For the text-containing cell, return its midpoint in [X, Y] coordinate format. 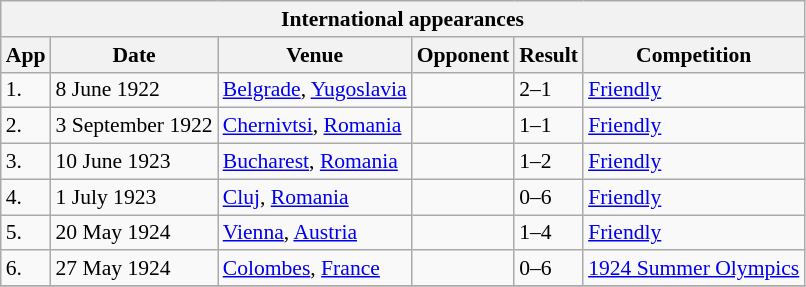
5. [26, 233]
10 June 1923 [134, 162]
International appearances [403, 19]
Cluj, Romania [315, 197]
Colombes, France [315, 269]
4. [26, 197]
27 May 1924 [134, 269]
Opponent [464, 55]
1. [26, 90]
3 September 1922 [134, 126]
1 July 1923 [134, 197]
Vienna, Austria [315, 233]
3. [26, 162]
Venue [315, 55]
App [26, 55]
1–1 [548, 126]
Bucharest, Romania [315, 162]
Result [548, 55]
Chernivtsi, Romania [315, 126]
2–1 [548, 90]
20 May 1924 [134, 233]
8 June 1922 [134, 90]
Date [134, 55]
Competition [694, 55]
1924 Summer Olympics [694, 269]
Belgrade, Yugoslavia [315, 90]
1–2 [548, 162]
6. [26, 269]
2. [26, 126]
1–4 [548, 233]
